Search for the cell housing the specified text and yield its (X, Y) center coordinate. 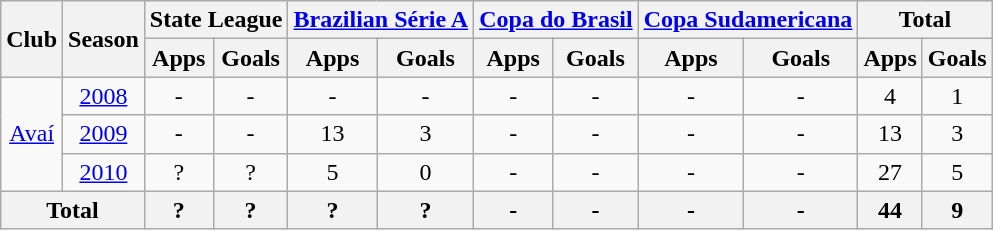
Club (32, 39)
2008 (104, 96)
9 (957, 210)
27 (890, 172)
State League (216, 20)
Brazilian Série A (381, 20)
44 (890, 210)
1 (957, 96)
2009 (104, 134)
0 (426, 172)
2010 (104, 172)
Copa Sudamericana (748, 20)
Season (104, 39)
4 (890, 96)
Copa do Brasil (556, 20)
Avaí (32, 134)
